Pinpoint the cell where the given text exists, returning its (x, y) midpoint coordinate. 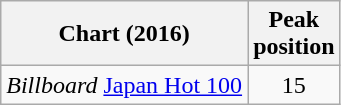
15 (294, 85)
Billboard Japan Hot 100 (124, 85)
Peakposition (294, 34)
Chart (2016) (124, 34)
